From the cell containing the given text, extract its center point as [x, y] coordinate. 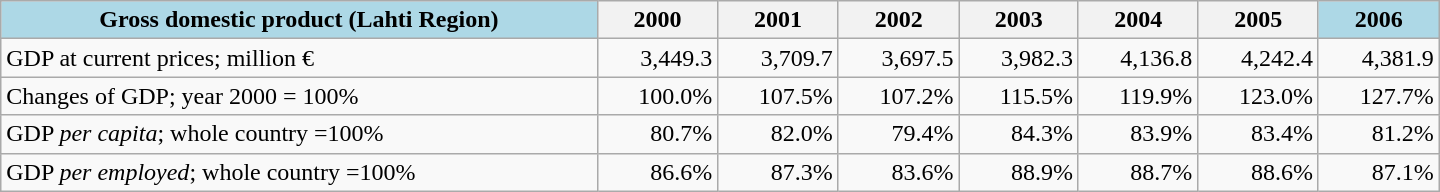
2003 [1018, 20]
123.0% [1258, 96]
4,242.4 [1258, 58]
2000 [658, 20]
3,449.3 [658, 58]
84.3% [1018, 134]
2004 [1138, 20]
3,697.5 [898, 58]
Gross domestic product (Lahti Region) [299, 20]
88.9% [1018, 172]
87.1% [1378, 172]
4,136.8 [1138, 58]
3,709.7 [778, 58]
115.5% [1018, 96]
4,381.9 [1378, 58]
107.5% [778, 96]
2001 [778, 20]
86.6% [658, 172]
2006 [1378, 20]
79.4% [898, 134]
87.3% [778, 172]
119.9% [1138, 96]
127.7% [1378, 96]
83.4% [1258, 134]
82.0% [778, 134]
100.0% [658, 96]
3,982.3 [1018, 58]
83.9% [1138, 134]
81.2% [1378, 134]
GDP per employed; whole country =100% [299, 172]
Changes of GDP; year 2000 = 100% [299, 96]
83.6% [898, 172]
88.7% [1138, 172]
GDP per capita; whole country =100% [299, 134]
2002 [898, 20]
107.2% [898, 96]
GDP at current prices; million € [299, 58]
88.6% [1258, 172]
2005 [1258, 20]
80.7% [658, 134]
